Return the (X, Y) coordinate for the center point of the cell that contains the specified text.  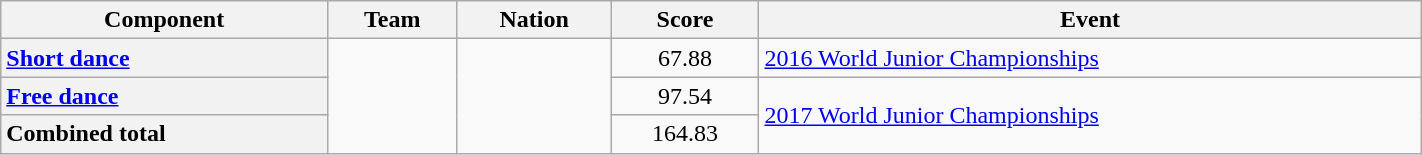
97.54 (685, 96)
Combined total (164, 134)
2016 World Junior Championships (1090, 58)
67.88 (685, 58)
Event (1090, 20)
Component (164, 20)
2017 World Junior Championships (1090, 115)
164.83 (685, 134)
Free dance (164, 96)
Nation (534, 20)
Score (685, 20)
Team (392, 20)
Short dance (164, 58)
